Return (X, Y) of the center of cell containing provided text 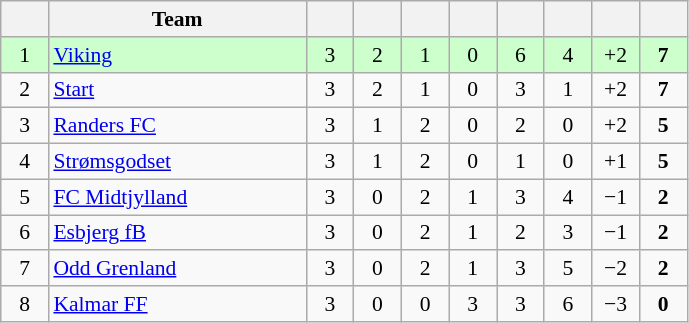
Strømsgodset (177, 162)
Viking (177, 55)
+1 (616, 162)
FC Midtjylland (177, 197)
Randers FC (177, 126)
Kalmar FF (177, 304)
Team (177, 19)
8 (25, 304)
−3 (616, 304)
−2 (616, 269)
Odd Grenland (177, 269)
Esbjerg fB (177, 233)
Start (177, 90)
